Pinpoint the cell where the given text exists, returning its (x, y) midpoint coordinate. 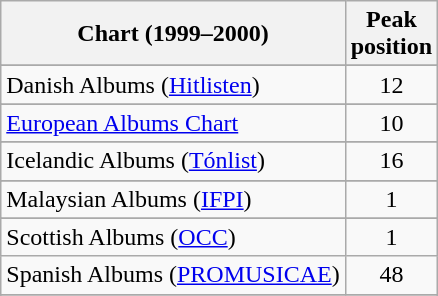
Danish Albums (Hitlisten) (173, 85)
Scottish Albums (OCC) (173, 237)
European Albums Chart (173, 123)
Spanish Albums (PROMUSICAE) (173, 275)
16 (391, 161)
Malaysian Albums (IFPI) (173, 199)
48 (391, 275)
10 (391, 123)
Chart (1999–2000) (173, 34)
Peakposition (391, 34)
12 (391, 85)
Icelandic Albums (Tónlist) (173, 161)
